Search for the cell housing the specified text and yield its [X, Y] center coordinate. 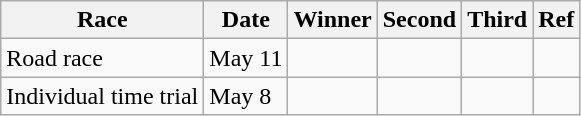
Second [419, 20]
May 8 [246, 96]
Winner [332, 20]
May 11 [246, 58]
Race [102, 20]
Individual time trial [102, 96]
Date [246, 20]
Road race [102, 58]
Ref [556, 20]
Third [498, 20]
